Detect which cell encompasses the target text, then output its (x, y) center coordinate. 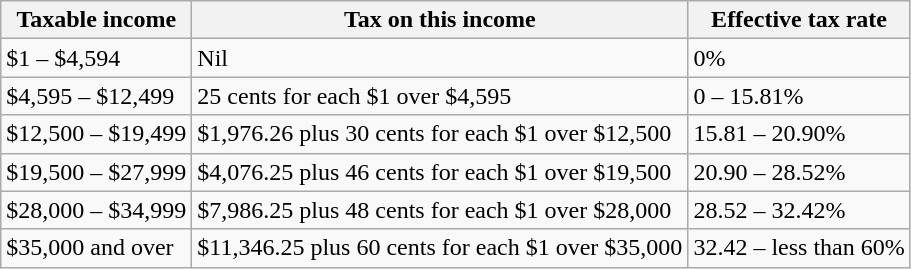
$4,595 – $12,499 (96, 96)
$7,986.25 plus 48 cents for each $1 over $28,000 (440, 210)
$12,500 – $19,499 (96, 134)
25 cents for each $1 over $4,595 (440, 96)
15.81 – 20.90% (799, 134)
$11,346.25 plus 60 cents for each $1 over $35,000 (440, 248)
$35,000 and over (96, 248)
20.90 – 28.52% (799, 172)
Tax on this income (440, 20)
$1,976.26 plus 30 cents for each $1 over $12,500 (440, 134)
Effective tax rate (799, 20)
Nil (440, 58)
$4,076.25 plus 46 cents for each $1 over $19,500 (440, 172)
32.42 – less than 60% (799, 248)
Taxable income (96, 20)
$1 – $4,594 (96, 58)
0 – 15.81% (799, 96)
$28,000 – $34,999 (96, 210)
0% (799, 58)
$19,500 – $27,999 (96, 172)
28.52 – 32.42% (799, 210)
